Capture the cell that displays the provided text and extract its [x, y] central coordinate. 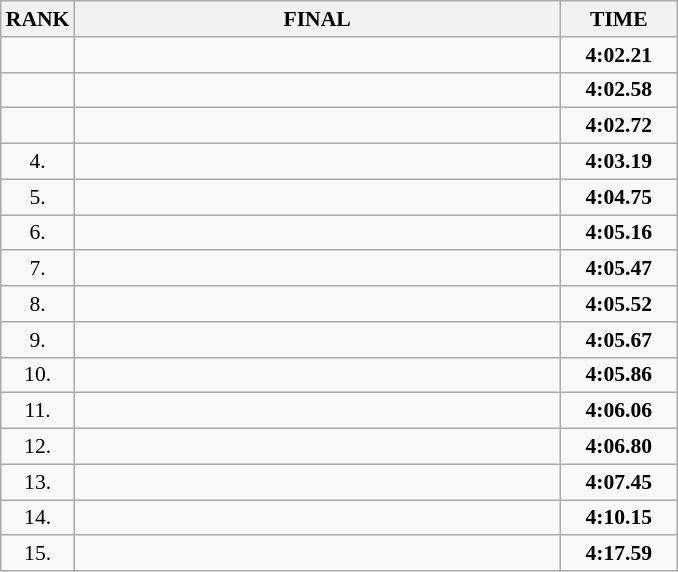
4:05.86 [619, 375]
6. [38, 233]
4. [38, 162]
4:05.16 [619, 233]
9. [38, 340]
8. [38, 304]
14. [38, 518]
4:05.47 [619, 269]
4:06.06 [619, 411]
RANK [38, 19]
4:04.75 [619, 197]
4:10.15 [619, 518]
FINAL [316, 19]
4:05.52 [619, 304]
7. [38, 269]
4:02.21 [619, 55]
15. [38, 554]
4:02.72 [619, 126]
4:17.59 [619, 554]
4:06.80 [619, 447]
TIME [619, 19]
12. [38, 447]
11. [38, 411]
4:07.45 [619, 482]
4:02.58 [619, 90]
4:05.67 [619, 340]
5. [38, 197]
13. [38, 482]
4:03.19 [619, 162]
10. [38, 375]
